Return [X, Y] of the center of cell containing provided text 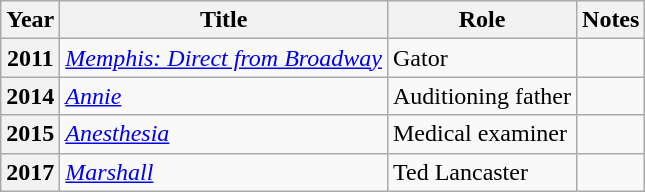
Year [30, 20]
2014 [30, 96]
Memphis: Direct from Broadway [224, 58]
Notes [611, 20]
Ted Lancaster [482, 172]
2011 [30, 58]
Auditioning father [482, 96]
Title [224, 20]
2017 [30, 172]
Anesthesia [224, 134]
Marshall [224, 172]
Role [482, 20]
Medical examiner [482, 134]
Gator [482, 58]
2015 [30, 134]
Annie [224, 96]
